Identify which cell holds the provided text, then report its (x, y) central coordinate. 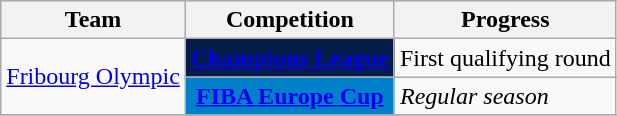
First qualifying round (505, 58)
FIBA Europe Cup (290, 96)
Regular season (505, 96)
Fribourg Olympic (94, 77)
Team (94, 20)
Champions League (290, 58)
Competition (290, 20)
Progress (505, 20)
